Find where the given text appears and provide that cell's center as [X, Y] coordinate. 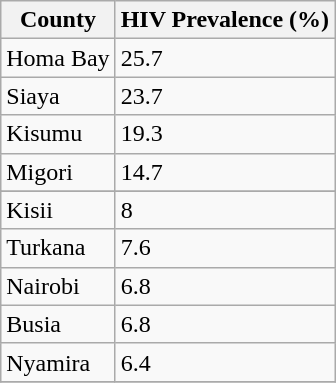
23.7 [224, 96]
6.4 [224, 362]
Busia [58, 324]
HIV Prevalence (%) [224, 20]
25.7 [224, 58]
Homa Bay [58, 58]
Nairobi [58, 286]
Turkana [58, 248]
19.3 [224, 134]
8 [224, 210]
Nyamira [58, 362]
7.6 [224, 248]
Siaya [58, 96]
Migori [58, 172]
14.7 [224, 172]
Kisii [58, 210]
Kisumu [58, 134]
County [58, 20]
